Detect which cell encompasses the target text, then output its (x, y) center coordinate. 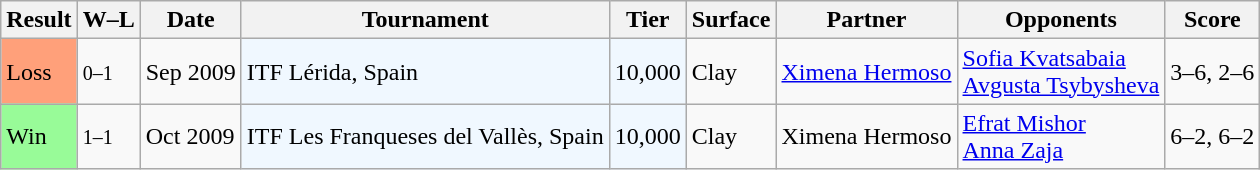
W–L (108, 20)
6–2, 6–2 (1212, 136)
Sofia Kvatsabaia Avgusta Tsybysheva (1061, 72)
Tier (648, 20)
0–1 (108, 72)
ITF Lérida, Spain (425, 72)
Loss (39, 72)
Win (39, 136)
Score (1212, 20)
3–6, 2–6 (1212, 72)
Opponents (1061, 20)
Sep 2009 (190, 72)
Date (190, 20)
Surface (731, 20)
Oct 2009 (190, 136)
1–1 (108, 136)
ITF Les Franqueses del Vallès, Spain (425, 136)
Partner (866, 20)
Result (39, 20)
Efrat Mishor Anna Zaja (1061, 136)
Tournament (425, 20)
